Search for the cell housing the specified text and yield its [X, Y] center coordinate. 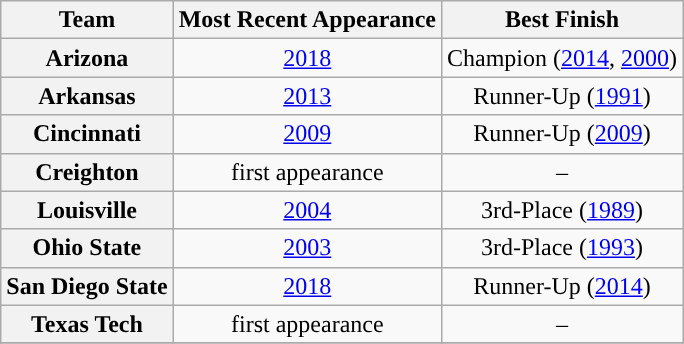
San Diego State [87, 286]
2003 [307, 248]
Most Recent Appearance [307, 20]
Arkansas [87, 96]
2004 [307, 210]
Best Finish [562, 20]
Runner-Up (2014) [562, 286]
Champion (2014, 2000) [562, 58]
Louisville [87, 210]
Team [87, 20]
2009 [307, 134]
Ohio State [87, 248]
Texas Tech [87, 324]
2013 [307, 96]
3rd-Place (1989) [562, 210]
Cincinnati [87, 134]
Creighton [87, 172]
Arizona [87, 58]
3rd-Place (1993) [562, 248]
Runner-Up (2009) [562, 134]
Runner-Up (1991) [562, 96]
